Output the (X, Y) coordinate of the center of the cell containing the given text.  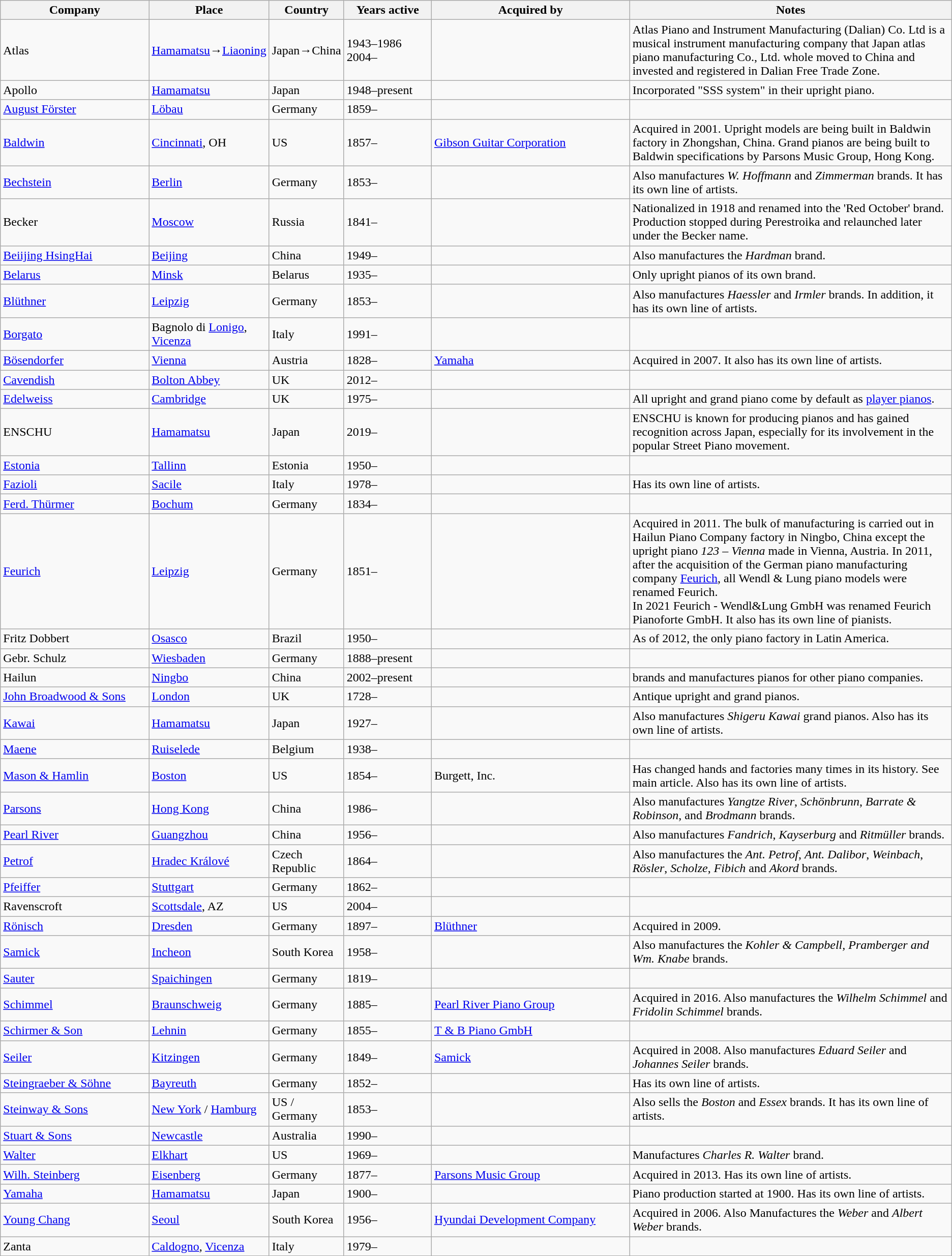
Braunschweig (209, 1005)
1935– (388, 275)
2019– (388, 432)
Piano production started at 1900. Has its own line of artists. (790, 1193)
Years active (388, 10)
1819– (388, 978)
Berlin (209, 182)
Tallinn (209, 465)
Sacile (209, 485)
Steinway & Sons (75, 1110)
Manufactures Charles R. Walter brand. (790, 1155)
1728– (388, 697)
Nationalized in 1918 and renamed into the 'Red October' brand. Production stopped during Perestroika and relaunched later under the Becker name. (790, 222)
Scottsdale, AZ (209, 907)
2004– (388, 907)
Stuart & Sons (75, 1135)
Becker (75, 222)
Also manufactures Shigeru Kawai grand pianos. Also has its own line of artists. (790, 723)
Steingraeber & Söhne (75, 1083)
1854– (388, 775)
Young Chang (75, 1219)
brands and manufactures pianos for other piano companies. (790, 677)
Belgium (306, 749)
Hyundai Development Company (530, 1219)
Newcastle (209, 1135)
Osasco (209, 639)
Also manufactures the Kohler & Campbell, Pramberger and Wm. Knabe brands. (790, 952)
Spaichingen (209, 978)
Fritz Dobbert (75, 639)
Acquired in 2016. Also manufactures the Wilhelm Schimmel and Fridolin Schimmel brands. (790, 1005)
1841– (388, 222)
Also manufactures Haessler and Irmler brands. In addition, it has its own line of artists. (790, 301)
Stuttgart (209, 887)
Cambridge (209, 399)
Gibson Guitar Corporation (530, 142)
London (209, 697)
1897– (388, 926)
Burgett, Inc. (530, 775)
Vienna (209, 360)
Schimmel (75, 1005)
1859– (388, 109)
Ruiselede (209, 749)
Cincinnati, OH (209, 142)
Elkhart (209, 1155)
1949– (388, 255)
New York / Hamburg (209, 1110)
Minsk (209, 275)
Hamamatsu→Liaoning (209, 50)
John Broadwood & Sons (75, 697)
1834– (388, 504)
Australia (306, 1135)
Lehnin (209, 1031)
1991– (388, 334)
1986– (388, 809)
Walter (75, 1155)
Wiesbaden (209, 658)
1857– (388, 142)
Also manufactures Fandrich, Kayserburg and Ritmüller brands. (790, 834)
Acquired in 2013. Has its own line of artists. (790, 1174)
Only upright pianos of its own brand. (790, 275)
1852– (388, 1083)
US / Germany (306, 1110)
Also manufactures the Hardman brand. (790, 255)
Czech Republic (306, 860)
1969– (388, 1155)
Löbau (209, 109)
Also manufactures the Ant. Petrof, Ant. Dalibor, Weinbach, Rösler, Scholze, Fibich and Akord brands. (790, 860)
2002–present (388, 677)
1864– (388, 860)
Maene (75, 749)
Schirmer & Son (75, 1031)
Caldogno, Vicenza (209, 1246)
Beijing (209, 255)
Bochum (209, 504)
Parsons Music Group (530, 1174)
Baldwin (75, 142)
1943–19862004– (388, 50)
Ningbo (209, 677)
Antique upright and grand pianos. (790, 697)
Hailun (75, 677)
Zanta (75, 1246)
Rönisch (75, 926)
Sauter (75, 978)
Gebr. Schulz (75, 658)
1990– (388, 1135)
As of 2012, the only piano factory in Latin America. (790, 639)
Cavendish (75, 380)
Hradec Králové (209, 860)
August Förster (75, 109)
Russia (306, 222)
Pearl River Piano Group (530, 1005)
Fazioli (75, 485)
Ravenscroft (75, 907)
Also sells the Boston and Essex brands. It has its own line of artists. (790, 1110)
Austria (306, 360)
Pearl River (75, 834)
Eisenberg (209, 1174)
Bösendorfer (75, 360)
Atlas (75, 50)
2012– (388, 380)
Kawai (75, 723)
T & B Piano GmbH (530, 1031)
Apollo (75, 90)
1958– (388, 952)
Bechstein (75, 182)
Acquired in 2007. It also has its own line of artists. (790, 360)
1975– (388, 399)
1927– (388, 723)
1978– (388, 485)
Country (306, 10)
Seiler (75, 1057)
Mason & Hamlin (75, 775)
1885– (388, 1005)
Company (75, 10)
Petrof (75, 860)
Brazil (306, 639)
1948–present (388, 90)
Bolton Abbey (209, 380)
Acquired in 2008. Also manufactures Eduard Seiler and Johannes Seiler brands. (790, 1057)
Kitzingen (209, 1057)
ENSCHU (75, 432)
Guangzhou (209, 834)
Acquired by (530, 10)
Dresden (209, 926)
1900– (388, 1193)
Feurich (75, 572)
Bayreuth (209, 1083)
1828– (388, 360)
Borgato (75, 334)
Notes (790, 10)
Also manufactures Yangtze River, Schönbrunn, Barrate & Robinson, and Brodmann brands. (790, 809)
1888–present (388, 658)
Beiijing HsingHai (75, 255)
Ferd. Thürmer (75, 504)
1851– (388, 572)
Edelweiss (75, 399)
1979– (388, 1246)
Has changed hands and factories many times in its history. See main article. Also has its own line of artists. (790, 775)
Bagnolo di Lonigo, Vicenza (209, 334)
Incorporated "SSS system" in their upright piano. (790, 90)
Wilh. Steinberg (75, 1174)
Seoul (209, 1219)
Japan→China (306, 50)
Acquired in 2006. Also Manufactures the Weber and Albert Weber brands. (790, 1219)
Incheon (209, 952)
1855– (388, 1031)
Boston (209, 775)
Parsons (75, 809)
1938– (388, 749)
All upright and grand piano come by default as player pianos. (790, 399)
1877– (388, 1174)
1862– (388, 887)
Pfeiffer (75, 887)
ENSCHU is known for producing pianos and has gained recognition across Japan, especially for its involvement in the popular Street Piano movement. (790, 432)
Acquired in 2009. (790, 926)
1849– (388, 1057)
Hong Kong (209, 809)
Moscow (209, 222)
Place (209, 10)
Also manufactures W. Hoffmann and Zimmerman brands. It has its own line of artists. (790, 182)
